For the text-containing cell, return its midpoint in (X, Y) coordinate format. 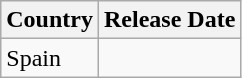
Release Date (169, 20)
Spain (50, 58)
Country (50, 20)
